Locate the cell with the specified text and output its [x, y] center coordinate. 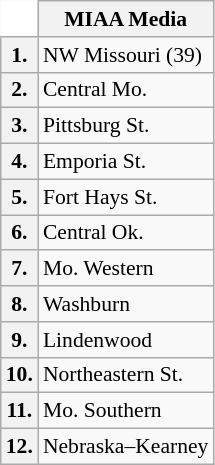
Northeastern St. [126, 375]
6. [20, 233]
5. [20, 197]
1. [20, 55]
8. [20, 304]
Nebraska–Kearney [126, 447]
Lindenwood [126, 340]
Washburn [126, 304]
12. [20, 447]
Central Mo. [126, 90]
3. [20, 126]
10. [20, 375]
Mo. Western [126, 269]
11. [20, 411]
Mo. Southern [126, 411]
7. [20, 269]
MIAA Media [126, 19]
4. [20, 162]
Fort Hays St. [126, 197]
Central Ok. [126, 233]
Emporia St. [126, 162]
9. [20, 340]
Pittsburg St. [126, 126]
2. [20, 90]
NW Missouri (39) [126, 55]
